Detect which cell encompasses the target text, then output its (x, y) center coordinate. 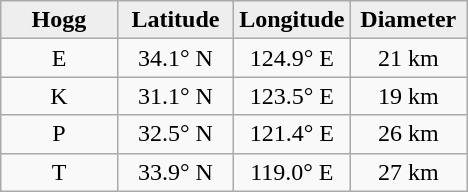
E (59, 58)
Latitude (175, 20)
124.9° E (292, 58)
32.5° N (175, 134)
119.0° E (292, 172)
T (59, 172)
P (59, 134)
Hogg (59, 20)
26 km (408, 134)
123.5° E (292, 96)
K (59, 96)
31.1° N (175, 96)
Longitude (292, 20)
21 km (408, 58)
34.1° N (175, 58)
27 km (408, 172)
Diameter (408, 20)
33.9° N (175, 172)
121.4° E (292, 134)
19 km (408, 96)
